Extract the [X, Y] coordinate from the center of the cell holding the provided text.  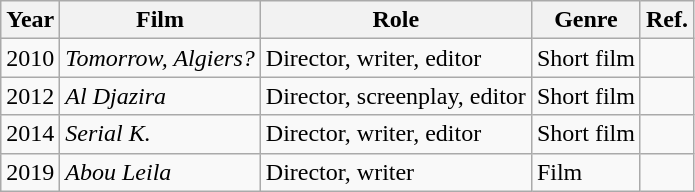
Ref. [666, 20]
Serial K. [160, 134]
Role [396, 20]
Tomorrow, Algiers? [160, 58]
Genre [586, 20]
Abou Leila [160, 172]
Year [30, 20]
2012 [30, 96]
2010 [30, 58]
Director, screenplay, editor [396, 96]
2014 [30, 134]
Director, writer [396, 172]
2019 [30, 172]
Al Djazira [160, 96]
